Pinpoint the cell where the given text exists, returning its (X, Y) midpoint coordinate. 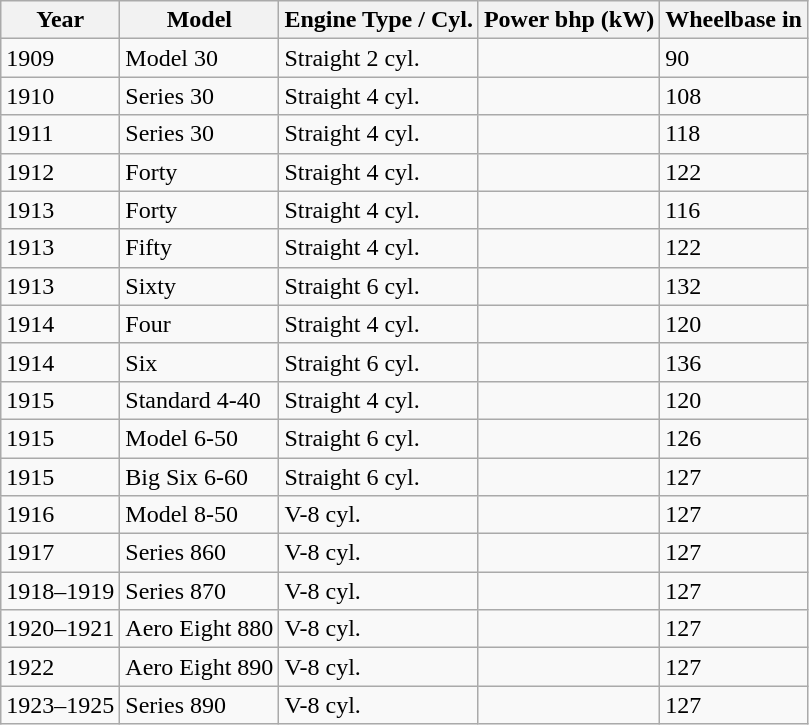
Series 890 (200, 705)
1911 (60, 134)
108 (734, 96)
Straight 2 cyl. (379, 58)
Four (200, 324)
Wheelbase in (734, 20)
Model (200, 20)
Year (60, 20)
136 (734, 362)
116 (734, 210)
Standard 4-40 (200, 400)
Model 30 (200, 58)
Sixty (200, 286)
1916 (60, 515)
1920–1921 (60, 629)
118 (734, 134)
1909 (60, 58)
132 (734, 286)
Engine Type / Cyl. (379, 20)
Six (200, 362)
Big Six 6-60 (200, 477)
1912 (60, 172)
Model 8-50 (200, 515)
1922 (60, 667)
126 (734, 438)
Aero Eight 880 (200, 629)
Series 860 (200, 553)
Power bhp (kW) (568, 20)
1917 (60, 553)
1918–1919 (60, 591)
1923–1925 (60, 705)
90 (734, 58)
Fifty (200, 248)
Series 870 (200, 591)
Aero Eight 890 (200, 667)
1910 (60, 96)
Model 6-50 (200, 438)
